From the cell containing the given text, extract its center point as (X, Y) coordinate. 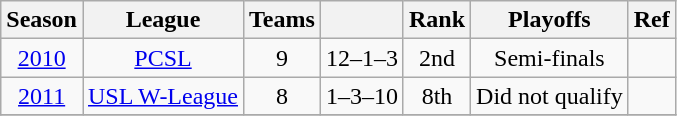
USL W-League (162, 96)
2010 (42, 58)
12–1–3 (362, 58)
Playoffs (550, 20)
2011 (42, 96)
1–3–10 (362, 96)
Did not qualify (550, 96)
Teams (282, 20)
2nd (436, 58)
Season (42, 20)
League (162, 20)
8 (282, 96)
9 (282, 58)
Rank (436, 20)
Semi-finals (550, 58)
Ref (652, 20)
8th (436, 96)
PCSL (162, 58)
